Identify which cell holds the provided text, then report its [x, y] central coordinate. 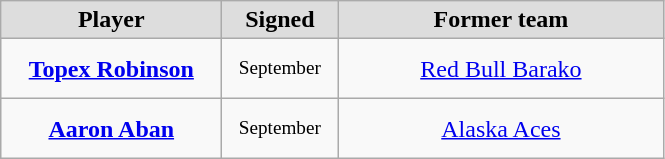
Topex Robinson [112, 69]
Former team [501, 20]
Red Bull Barako [501, 69]
Alaska Aces [501, 129]
Signed [280, 20]
Aaron Aban [112, 129]
Player [112, 20]
